Search for the cell housing the specified text and yield its [X, Y] center coordinate. 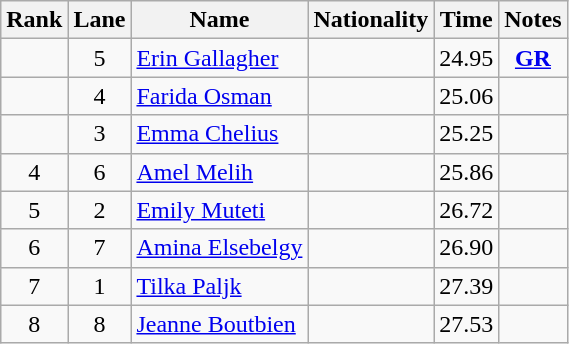
2 [100, 210]
Notes [533, 20]
27.53 [466, 324]
GR [533, 58]
Erin Gallagher [220, 58]
Rank [34, 20]
Time [466, 20]
Lane [100, 20]
25.06 [466, 96]
Farida Osman [220, 96]
1 [100, 286]
Jeanne Boutbien [220, 324]
25.25 [466, 134]
Amel Melih [220, 172]
26.72 [466, 210]
Tilka Paljk [220, 286]
Emma Chelius [220, 134]
24.95 [466, 58]
27.39 [466, 286]
Name [220, 20]
Amina Elsebelgy [220, 248]
25.86 [466, 172]
Nationality [371, 20]
Emily Muteti [220, 210]
26.90 [466, 248]
3 [100, 134]
